Identify which cell holds the provided text, then report its [x, y] central coordinate. 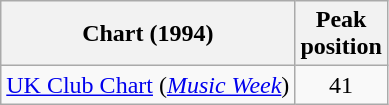
41 [341, 85]
UK Club Chart (Music Week) [148, 85]
Chart (1994) [148, 34]
Peakposition [341, 34]
